Extract the (X, Y) coordinate from the center of the cell holding the provided text.  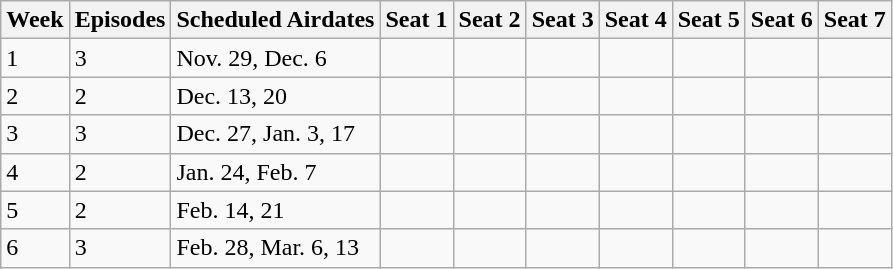
Feb. 28, Mar. 6, 13 (276, 248)
1 (35, 58)
Dec. 27, Jan. 3, 17 (276, 134)
Seat 6 (782, 20)
Seat 3 (562, 20)
Jan. 24, Feb. 7 (276, 172)
5 (35, 210)
Seat 7 (854, 20)
Seat 4 (636, 20)
Week (35, 20)
Feb. 14, 21 (276, 210)
Seat 1 (416, 20)
Seat 5 (708, 20)
Nov. 29, Dec. 6 (276, 58)
Seat 2 (490, 20)
4 (35, 172)
6 (35, 248)
Scheduled Airdates (276, 20)
Dec. 13, 20 (276, 96)
Episodes (120, 20)
